Find where the given text appears and provide that cell's center as [x, y] coordinate. 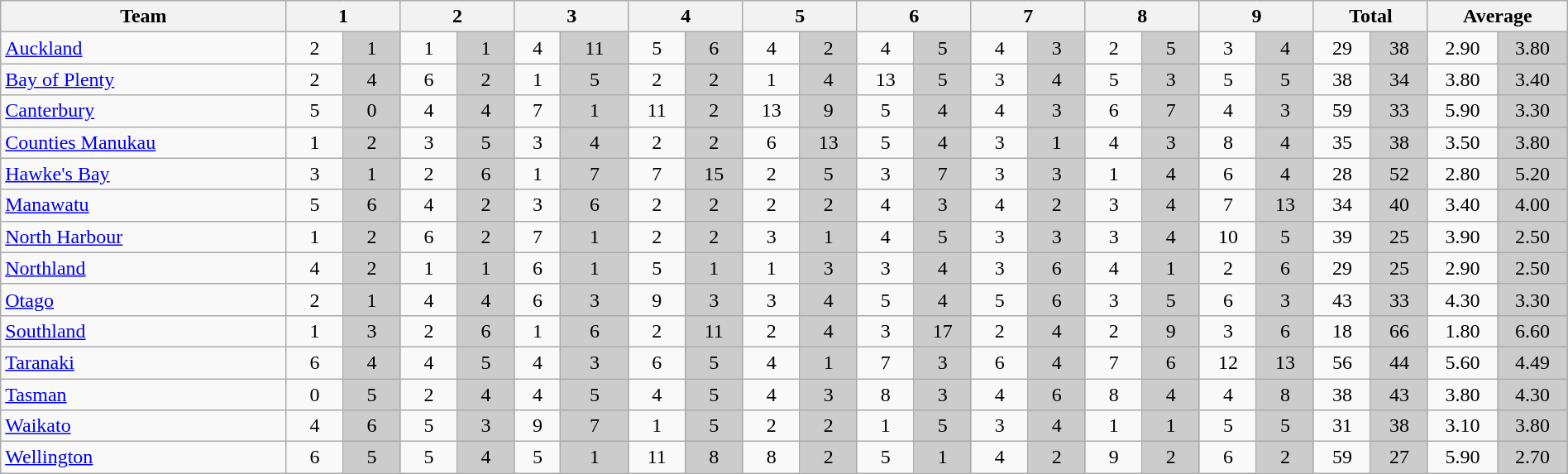
Manawatu [144, 205]
Taranaki [144, 362]
39 [1341, 237]
6.60 [1533, 331]
44 [1399, 362]
4.00 [1533, 205]
Team [144, 17]
28 [1341, 174]
Otago [144, 299]
5.60 [1462, 362]
1.80 [1462, 331]
15 [714, 174]
18 [1341, 331]
12 [1227, 362]
Canterbury [144, 111]
17 [943, 331]
2.80 [1462, 174]
North Harbour [144, 237]
Tasman [144, 395]
Southland [144, 331]
2.70 [1533, 457]
40 [1399, 205]
10 [1227, 237]
Waikato [144, 426]
66 [1399, 331]
Average [1497, 17]
4.49 [1533, 362]
3.50 [1462, 142]
Counties Manukau [144, 142]
Bay of Plenty [144, 79]
Hawke's Bay [144, 174]
5.20 [1533, 174]
3.10 [1462, 426]
3.90 [1462, 237]
35 [1341, 142]
Wellington [144, 457]
27 [1399, 457]
56 [1341, 362]
Northland [144, 268]
Total [1370, 17]
Auckland [144, 48]
31 [1341, 426]
52 [1399, 174]
